Determine the [x, y] coordinate at the center of the cell enclosing the given text.  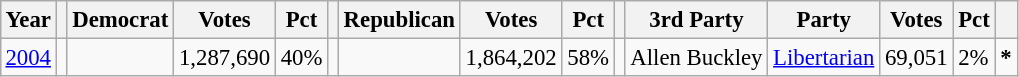
3rd Party [696, 20]
1,864,202 [511, 57]
1,287,690 [225, 57]
58% [588, 57]
2% [974, 57]
69,051 [916, 57]
Libertarian [824, 57]
Party [824, 20]
* [1006, 57]
Allen Buckley [696, 57]
Democrat [120, 20]
Year [28, 20]
Republican [399, 20]
2004 [28, 57]
40% [301, 57]
